Pinpoint the cell where the given text exists, returning its (X, Y) midpoint coordinate. 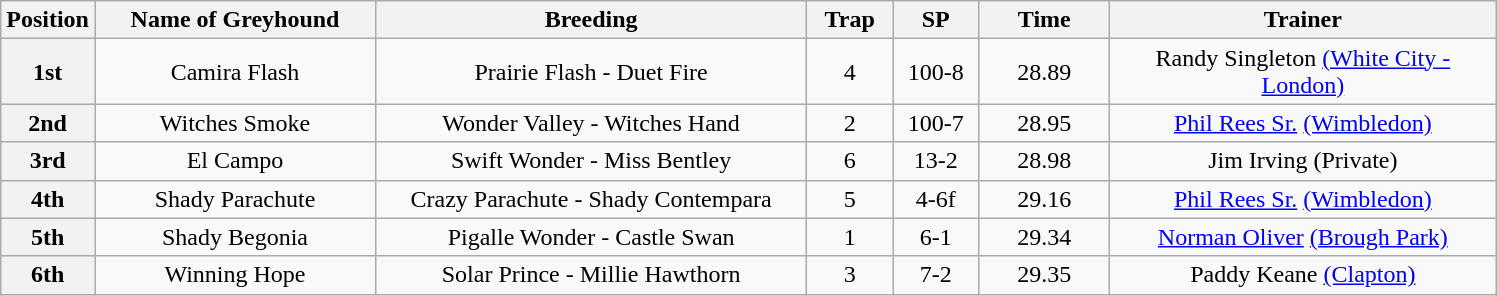
6th (48, 275)
13-2 (936, 161)
4th (48, 199)
4-6f (936, 199)
Time (1044, 20)
Shady Begonia (234, 237)
Swift Wonder - Miss Bentley (592, 161)
2 (850, 123)
6 (850, 161)
28.89 (1044, 72)
Jim Irving (Private) (1303, 161)
Norman Oliver (Brough Park) (1303, 237)
6-1 (936, 237)
Paddy Keane (Clapton) (1303, 275)
1st (48, 72)
5 (850, 199)
Prairie Flash - Duet Fire (592, 72)
4 (850, 72)
Breeding (592, 20)
5th (48, 237)
Trainer (1303, 20)
El Campo (234, 161)
Randy Singleton (White City - London) (1303, 72)
Crazy Parachute - Shady Contempara (592, 199)
29.16 (1044, 199)
Wonder Valley - Witches Hand (592, 123)
Camira Flash (234, 72)
Trap (850, 20)
Winning Hope (234, 275)
7-2 (936, 275)
29.34 (1044, 237)
29.35 (1044, 275)
3rd (48, 161)
SP (936, 20)
Solar Prince - Millie Hawthorn (592, 275)
Name of Greyhound (234, 20)
28.95 (1044, 123)
Pigalle Wonder - Castle Swan (592, 237)
Witches Smoke (234, 123)
1 (850, 237)
100-7 (936, 123)
Shady Parachute (234, 199)
3 (850, 275)
28.98 (1044, 161)
Position (48, 20)
100-8 (936, 72)
2nd (48, 123)
